Find where the given text appears and provide that cell's center as [x, y] coordinate. 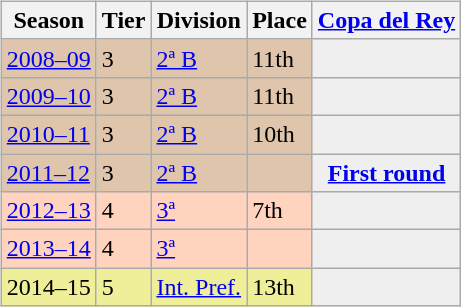
2012–13 [48, 211]
2010–11 [48, 134]
13th [280, 287]
Place [280, 20]
Int. Pref. [199, 287]
Division [199, 20]
2009–10 [48, 96]
5 [124, 287]
Tier [124, 20]
2011–12 [48, 173]
10th [280, 134]
2013–14 [48, 249]
Copa del Rey [386, 20]
7th [280, 211]
Season [48, 20]
2014–15 [48, 287]
2008–09 [48, 58]
First round [386, 173]
